Search for the cell housing the specified text and yield its (x, y) center coordinate. 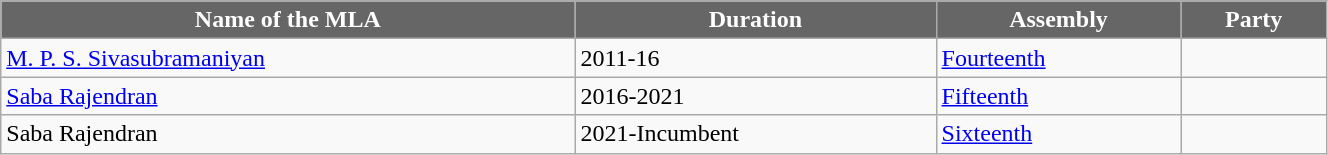
Sixteenth (1058, 134)
2021-Incumbent (756, 134)
2016-2021 (756, 96)
Fifteenth (1058, 96)
Assembly (1058, 20)
Name of the MLA (288, 20)
2011-16 (756, 58)
Duration (756, 20)
Party (1254, 20)
Fourteenth (1058, 58)
M. P. S. Sivasubramaniyan (288, 58)
